Identify which cell holds the provided text, then report its (X, Y) central coordinate. 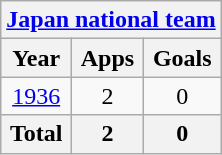
Goals (182, 58)
Japan national team (111, 20)
Apps (108, 58)
Year (36, 58)
Total (36, 134)
1936 (36, 96)
